Find where the given text appears and provide that cell's center as [x, y] coordinate. 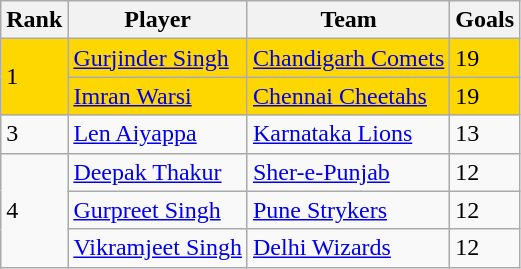
Gurjinder Singh [158, 58]
Gurpreet Singh [158, 210]
Sher-e-Punjab [348, 172]
Team [348, 20]
Chandigarh Comets [348, 58]
Delhi Wizards [348, 248]
Deepak Thakur [158, 172]
Karnataka Lions [348, 134]
Chennai Cheetahs [348, 96]
Imran Warsi [158, 96]
1 [34, 77]
Len Aiyappa [158, 134]
3 [34, 134]
Goals [485, 20]
13 [485, 134]
Player [158, 20]
Pune Strykers [348, 210]
Vikramjeet Singh [158, 248]
4 [34, 210]
Rank [34, 20]
